Locate the cell with the specified text and output its (X, Y) center coordinate. 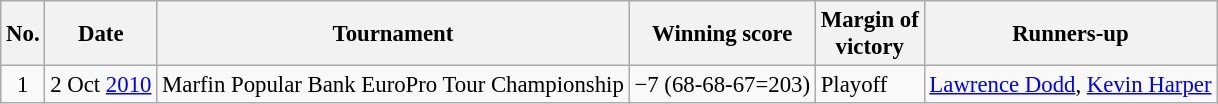
1 (23, 85)
Lawrence Dodd, Kevin Harper (1070, 85)
Date (101, 34)
Marfin Popular Bank EuroPro Tour Championship (393, 85)
No. (23, 34)
2 Oct 2010 (101, 85)
Margin ofvictory (870, 34)
Winning score (722, 34)
Tournament (393, 34)
−7 (68-68-67=203) (722, 85)
Runners-up (1070, 34)
Playoff (870, 85)
